Pinpoint the cell where the given text exists, returning its [X, Y] midpoint coordinate. 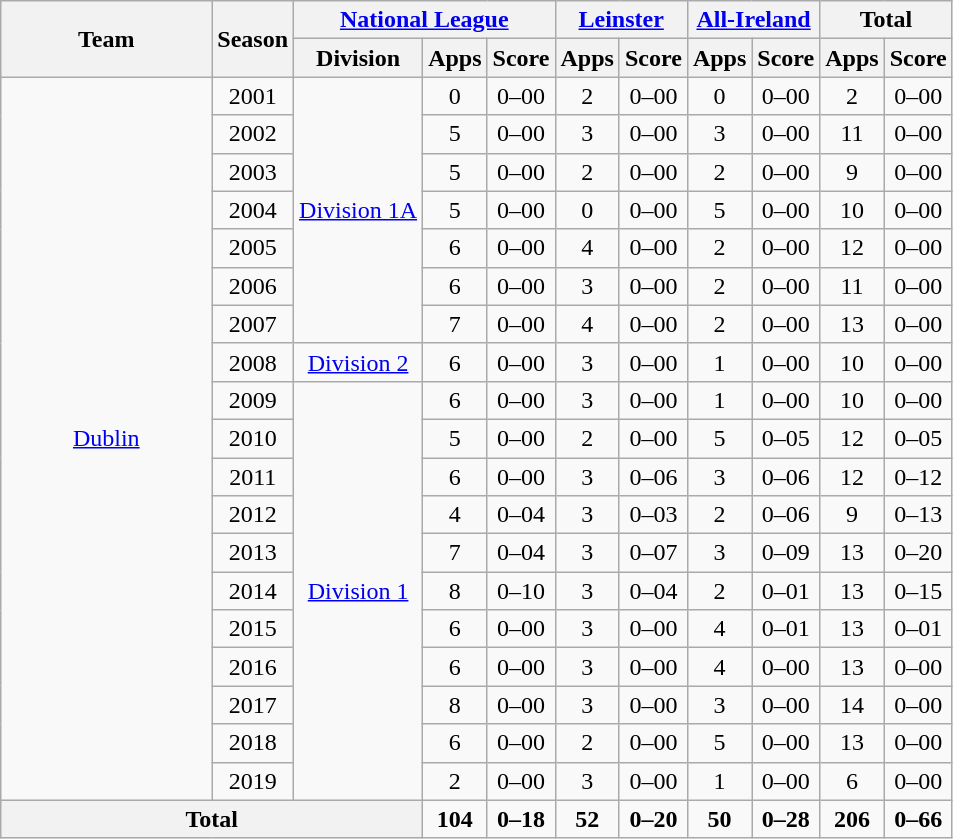
2014 [253, 591]
2012 [253, 515]
2003 [253, 172]
2004 [253, 210]
2015 [253, 629]
Leinster [621, 20]
50 [719, 819]
Division 1A [358, 210]
206 [852, 819]
2018 [253, 743]
Division [358, 58]
2008 [253, 362]
Dublin [106, 438]
2007 [253, 324]
2013 [253, 553]
0–66 [918, 819]
2017 [253, 705]
2001 [253, 96]
2011 [253, 477]
0–13 [918, 515]
0–15 [918, 591]
Season [253, 39]
0–28 [786, 819]
104 [455, 819]
0–12 [918, 477]
2006 [253, 286]
0–09 [786, 553]
2010 [253, 438]
0–18 [521, 819]
Division 2 [358, 362]
14 [852, 705]
0–03 [653, 515]
2019 [253, 781]
National League [424, 20]
2009 [253, 400]
0–07 [653, 553]
Division 1 [358, 590]
52 [587, 819]
0–10 [521, 591]
2016 [253, 667]
All-Ireland [753, 20]
2005 [253, 248]
Team [106, 39]
2002 [253, 134]
